Find where the given text appears and provide that cell's center as [x, y] coordinate. 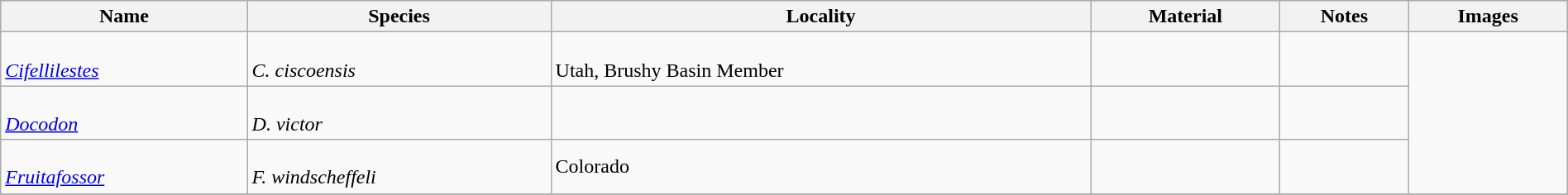
Fruitafossor [124, 167]
Cifellilestes [124, 59]
D. victor [399, 112]
Species [399, 17]
F. windscheffeli [399, 167]
Utah, Brushy Basin Member [820, 59]
Name [124, 17]
Colorado [820, 167]
C. ciscoensis [399, 59]
Notes [1345, 17]
Material [1185, 17]
Docodon [124, 112]
Locality [820, 17]
Images [1488, 17]
